Capture the cell that displays the provided text and extract its (x, y) central coordinate. 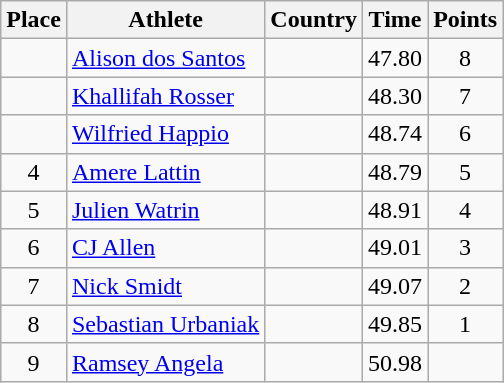
48.30 (396, 96)
48.74 (396, 134)
48.91 (396, 210)
9 (34, 362)
Julien Watrin (165, 210)
Khallifah Rosser (165, 96)
48.79 (396, 172)
50.98 (396, 362)
Nick Smidt (165, 286)
49.07 (396, 286)
Time (396, 20)
Alison dos Santos (165, 58)
Wilfried Happio (165, 134)
3 (466, 248)
Points (466, 20)
Sebastian Urbaniak (165, 324)
2 (466, 286)
Country (314, 20)
1 (466, 324)
Athlete (165, 20)
49.85 (396, 324)
Ramsey Angela (165, 362)
49.01 (396, 248)
CJ Allen (165, 248)
Place (34, 20)
47.80 (396, 58)
Amere Lattin (165, 172)
